Search for the cell housing the specified text and yield its [X, Y] center coordinate. 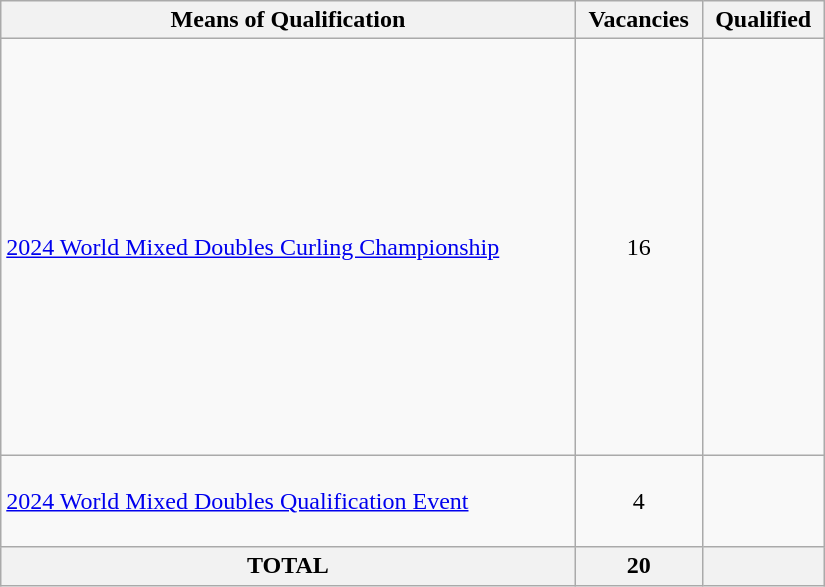
Vacancies [638, 20]
Means of Qualification [288, 20]
2024 World Mixed Doubles Curling Championship [288, 247]
16 [638, 247]
2024 World Mixed Doubles Qualification Event [288, 501]
4 [638, 501]
Qualified [763, 20]
20 [638, 566]
TOTAL [288, 566]
